Capture the cell that displays the provided text and extract its (x, y) central coordinate. 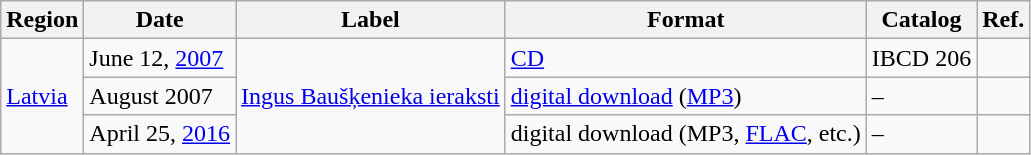
digital download (MP3, FLAC, etc.) (686, 134)
Ref. (1004, 20)
IBCD 206 (921, 58)
CD (686, 58)
Catalog (921, 20)
Label (371, 20)
digital download (MP3) (686, 96)
June 12, 2007 (160, 58)
Date (160, 20)
August 2007 (160, 96)
April 25, 2016 (160, 134)
Ingus Baušķenieka ieraksti (371, 96)
Region (42, 20)
Format (686, 20)
Latvia (42, 96)
